Output the [X, Y] coordinate of the center of the cell containing the given text.  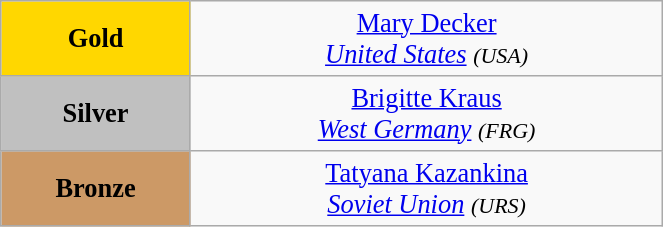
Tatyana KazankinaSoviet Union (URS) [426, 188]
Brigitte KrausWest Germany (FRG) [426, 112]
Silver [96, 112]
Mary DeckerUnited States (USA) [426, 38]
Gold [96, 38]
Bronze [96, 188]
